Detect which cell encompasses the target text, then output its (x, y) center coordinate. 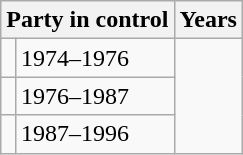
Years (208, 20)
1976–1987 (94, 96)
1987–1996 (94, 134)
1974–1976 (94, 58)
Party in control (88, 20)
